Extract the [X, Y] coordinate from the center of the cell holding the provided text.  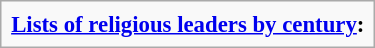
Lists of religious leaders by century: [188, 24]
